Determine the (x, y) coordinate at the center of the cell enclosing the given text.  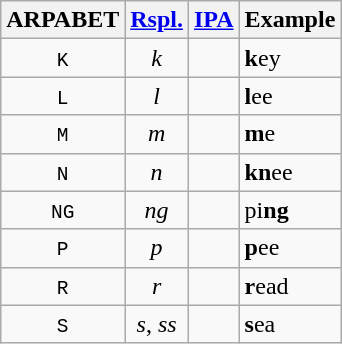
M (63, 134)
ARPABET (63, 20)
S (63, 324)
k (157, 58)
ping (290, 210)
n (157, 172)
me (290, 134)
Rspl. (157, 20)
L (63, 96)
l (157, 96)
r (157, 286)
s, ss (157, 324)
sea (290, 324)
key (290, 58)
Example (290, 20)
K (63, 58)
ng (157, 210)
N (63, 172)
P (63, 248)
knee (290, 172)
R (63, 286)
m (157, 134)
lee (290, 96)
IPA (214, 20)
p (157, 248)
NG (63, 210)
read (290, 286)
pee (290, 248)
